Identify which cell holds the provided text, then report its [X, Y] central coordinate. 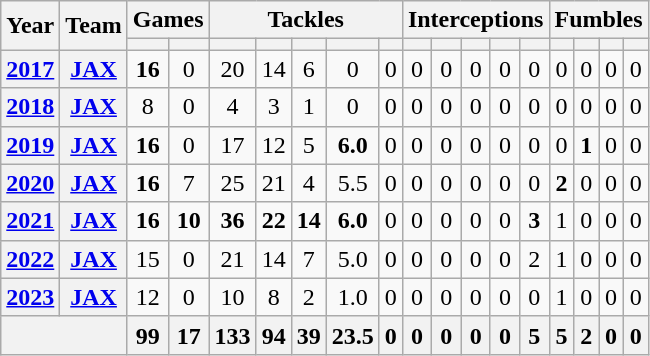
Team [94, 26]
22 [274, 221]
6 [308, 69]
2019 [30, 145]
1.0 [352, 297]
15 [148, 259]
Tackles [306, 20]
5.5 [352, 183]
Interceptions [476, 20]
25 [232, 183]
2021 [30, 221]
23.5 [352, 335]
Year [30, 26]
2018 [30, 107]
99 [148, 335]
2022 [30, 259]
5.0 [352, 259]
2020 [30, 183]
20 [232, 69]
Fumbles [598, 20]
39 [308, 335]
94 [274, 335]
2017 [30, 69]
Games [168, 20]
36 [232, 221]
2023 [30, 297]
133 [232, 335]
